For the text-containing cell, return its midpoint in [X, Y] coordinate format. 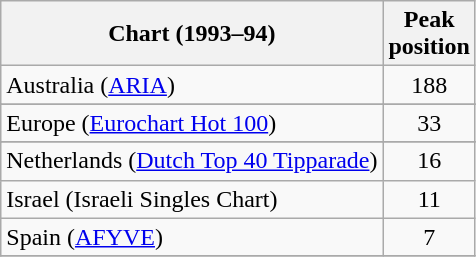
188 [429, 85]
Chart (1993–94) [192, 34]
Peakposition [429, 34]
11 [429, 199]
7 [429, 237]
16 [429, 161]
Europe (Eurochart Hot 100) [192, 123]
Spain (AFYVE) [192, 237]
33 [429, 123]
Australia (ARIA) [192, 85]
Netherlands (Dutch Top 40 Tipparade) [192, 161]
Israel (Israeli Singles Chart) [192, 199]
